Detect which cell encompasses the target text, then output its (X, Y) center coordinate. 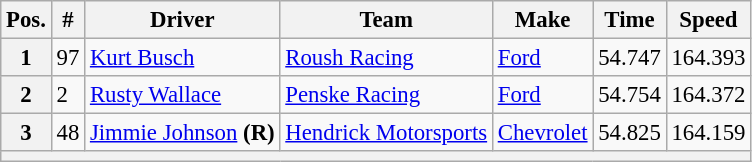
164.393 (708, 58)
Rusty Wallace (182, 95)
164.159 (708, 133)
54.747 (630, 58)
54.754 (630, 95)
164.372 (708, 95)
Speed (708, 20)
48 (68, 133)
Roush Racing (386, 58)
Pos. (26, 20)
3 (26, 133)
Team (386, 20)
54.825 (630, 133)
97 (68, 58)
Driver (182, 20)
Jimmie Johnson (R) (182, 133)
Make (542, 20)
Chevrolet (542, 133)
Time (630, 20)
# (68, 20)
1 (26, 58)
Kurt Busch (182, 58)
Penske Racing (386, 95)
Hendrick Motorsports (386, 133)
